Scan for the cell matching the given text and deliver its (X, Y) coordinate at center. 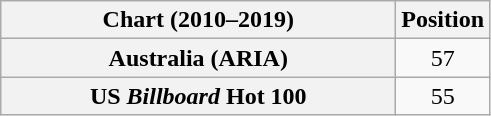
US Billboard Hot 100 (198, 96)
Position (443, 20)
Australia (ARIA) (198, 58)
55 (443, 96)
Chart (2010–2019) (198, 20)
57 (443, 58)
